Provide the (x, y) coordinate of the cell's center where the given text is located.  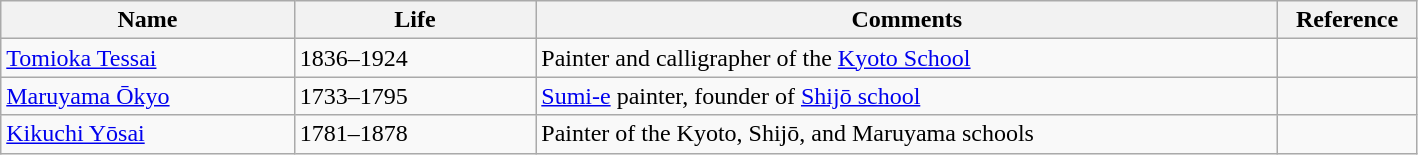
Painter of the Kyoto, Shijō, and Maruyama schools (907, 134)
Kikuchi Yōsai (148, 134)
Reference (1347, 20)
Maruyama Ōkyo (148, 96)
Name (148, 20)
Painter and calligrapher of the Kyoto School (907, 58)
Tomioka Tessai (148, 58)
1733–1795 (415, 96)
Sumi-e painter, founder of Shijō school (907, 96)
Life (415, 20)
1836–1924 (415, 58)
1781–1878 (415, 134)
Comments (907, 20)
